Provide the [X, Y] coordinate of the cell's center where the given text is located.  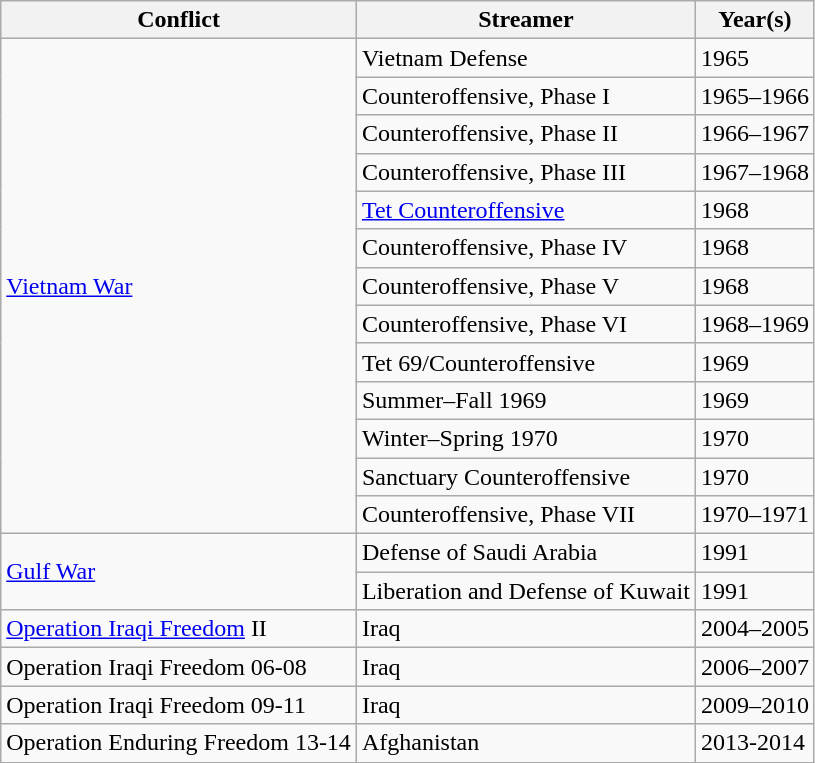
2013-2014 [754, 743]
Counteroffensive, Phase IV [526, 248]
2004–2005 [754, 629]
1968–1969 [754, 324]
1965 [754, 58]
Year(s) [754, 20]
Counteroffensive, Phase III [526, 172]
2006–2007 [754, 667]
Counteroffensive, Phase I [526, 96]
Winter–Spring 1970 [526, 438]
Afghanistan [526, 743]
Vietnam War [179, 286]
Counteroffensive, Phase II [526, 134]
Summer–Fall 1969 [526, 400]
Tet 69/Counteroffensive [526, 362]
Gulf War [179, 572]
Defense of Saudi Arabia [526, 553]
Liberation and Defense of Kuwait [526, 591]
Operation Enduring Freedom 13-14 [179, 743]
1967–1968 [754, 172]
Operation Iraqi Freedom 09-11 [179, 705]
Operation Iraqi Freedom 06-08 [179, 667]
Streamer [526, 20]
Tet Counteroffensive [526, 210]
1966–1967 [754, 134]
2009–2010 [754, 705]
Operation Iraqi Freedom II [179, 629]
Counteroffensive, Phase VII [526, 515]
Sanctuary Counteroffensive [526, 477]
Conflict [179, 20]
Counteroffensive, Phase VI [526, 324]
1970–1971 [754, 515]
1965–1966 [754, 96]
Vietnam Defense [526, 58]
Counteroffensive, Phase V [526, 286]
